Detect which cell encompasses the target text, then output its [x, y] center coordinate. 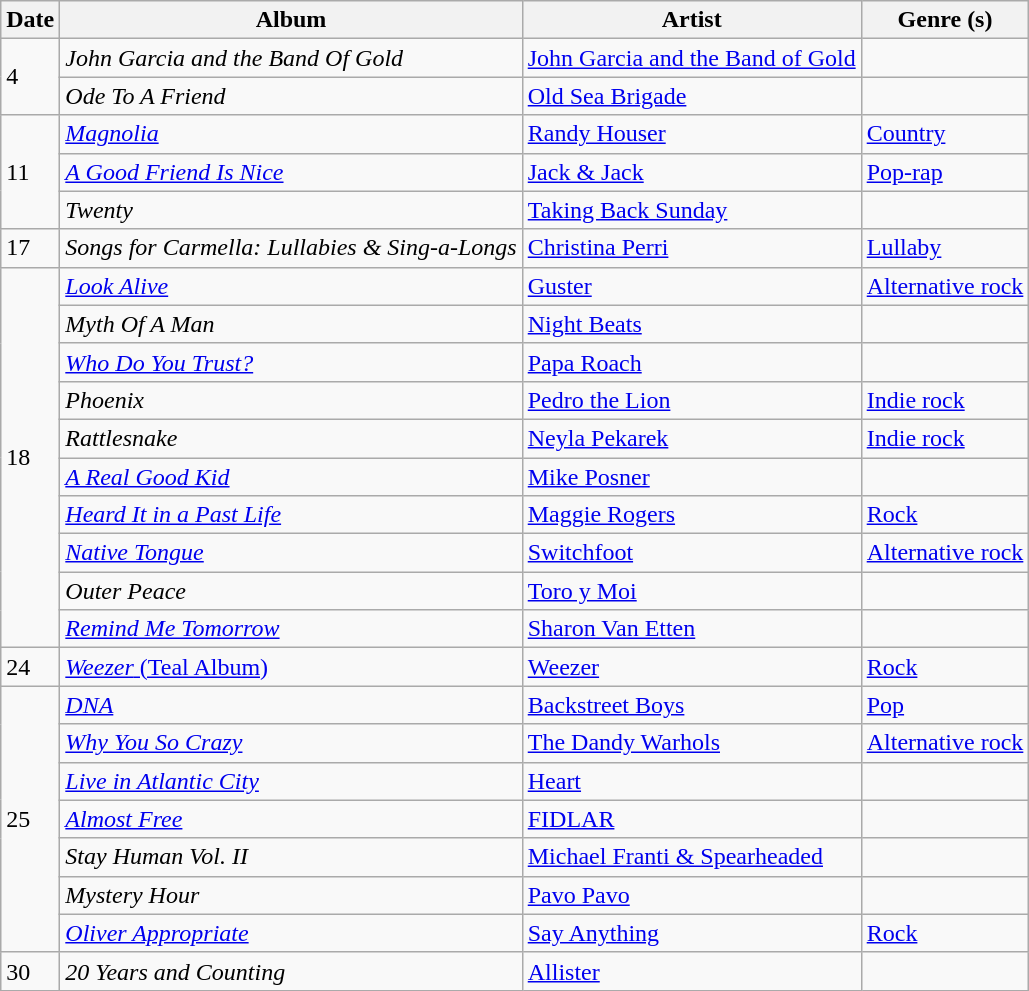
Backstreet Boys [692, 705]
4 [30, 77]
Ode To A Friend [291, 96]
Myth Of A Man [291, 324]
Magnolia [291, 134]
Lullaby [945, 248]
Papa Roach [692, 362]
Look Alive [291, 286]
Outer Peace [291, 591]
Weezer [692, 667]
Pavo Pavo [692, 895]
Weezer (Teal Album) [291, 667]
Switchfoot [692, 553]
Pop-rap [945, 172]
Say Anything [692, 933]
Randy Houser [692, 134]
Phoenix [291, 400]
24 [30, 667]
Night Beats [692, 324]
Heart [692, 781]
A Good Friend Is Nice [291, 172]
Old Sea Brigade [692, 96]
DNA [291, 705]
Sharon Van Etten [692, 629]
Almost Free [291, 819]
Remind Me Tomorrow [291, 629]
Oliver Appropriate [291, 933]
Pedro the Lion [692, 400]
Country [945, 134]
Pop [945, 705]
11 [30, 172]
The Dandy Warhols [692, 743]
A Real Good Kid [291, 477]
Artist [692, 20]
Twenty [291, 210]
Album [291, 20]
Neyla Pekarek [692, 438]
Genre (s) [945, 20]
John Garcia and the Band of Gold [692, 58]
Taking Back Sunday [692, 210]
Mystery Hour [291, 895]
18 [30, 458]
FIDLAR [692, 819]
25 [30, 819]
Mike Posner [692, 477]
Live in Atlantic City [291, 781]
Toro y Moi [692, 591]
Guster [692, 286]
Native Tongue [291, 553]
Heard It in a Past Life [291, 515]
Christina Perri [692, 248]
Jack & Jack [692, 172]
Stay Human Vol. II [291, 857]
Date [30, 20]
17 [30, 248]
20 Years and Counting [291, 971]
Why You So Crazy [291, 743]
Allister [692, 971]
Maggie Rogers [692, 515]
Michael Franti & Spearheaded [692, 857]
30 [30, 971]
John Garcia and the Band Of Gold [291, 58]
Who Do You Trust? [291, 362]
Songs for Carmella: Lullabies & Sing-a-Longs [291, 248]
Rattlesnake [291, 438]
